Scan for the cell matching the given text and deliver its (x, y) coordinate at center. 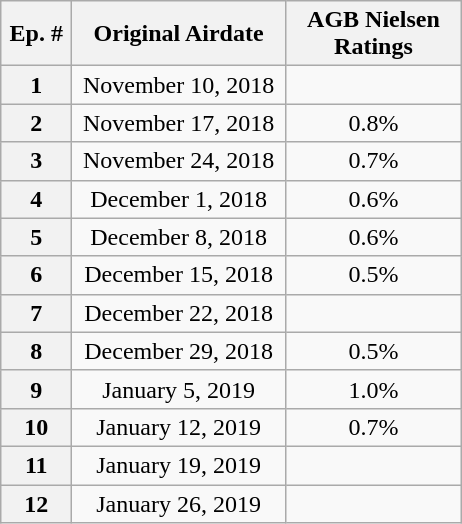
November 17, 2018 (179, 123)
January 26, 2019 (179, 503)
Original Airdate (179, 34)
5 (36, 237)
AGB Nielsen Ratings (373, 34)
December 29, 2018 (179, 351)
2 (36, 123)
7 (36, 313)
December 15, 2018 (179, 275)
6 (36, 275)
4 (36, 199)
December 22, 2018 (179, 313)
11 (36, 465)
January 12, 2019 (179, 427)
November 10, 2018 (179, 85)
January 19, 2019 (179, 465)
0.8% (373, 123)
1 (36, 85)
December 1, 2018 (179, 199)
1.0% (373, 389)
3 (36, 161)
12 (36, 503)
January 5, 2019 (179, 389)
10 (36, 427)
8 (36, 351)
December 8, 2018 (179, 237)
November 24, 2018 (179, 161)
Ep. # (36, 34)
9 (36, 389)
